Locate the cell with the specified text and output its [X, Y] center coordinate. 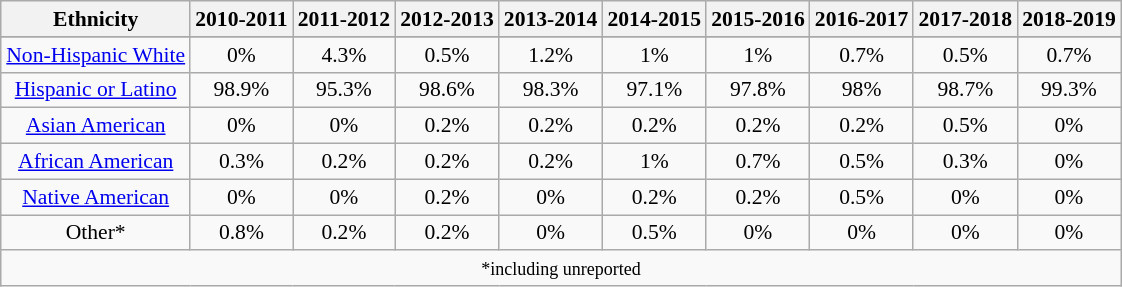
2018-2019 [1069, 19]
African American [96, 161]
4.3% [344, 54]
Hispanic or Latino [96, 90]
2017-2018 [965, 19]
2011-2012 [344, 19]
2013-2014 [551, 19]
2012-2013 [447, 19]
Asian American [96, 126]
*including unreported [561, 268]
97.8% [758, 90]
95.3% [344, 90]
Ethnicity [96, 19]
98.6% [447, 90]
1.2% [551, 54]
2015-2016 [758, 19]
98.9% [241, 90]
Other* [96, 232]
98% [862, 90]
Native American [96, 197]
Non-Hispanic White [96, 54]
98.7% [965, 90]
98.3% [551, 90]
2016-2017 [862, 19]
99.3% [1069, 90]
0.8% [241, 232]
2010-2011 [241, 19]
97.1% [654, 90]
2014-2015 [654, 19]
